Find where the given text appears and provide that cell's center as [x, y] coordinate. 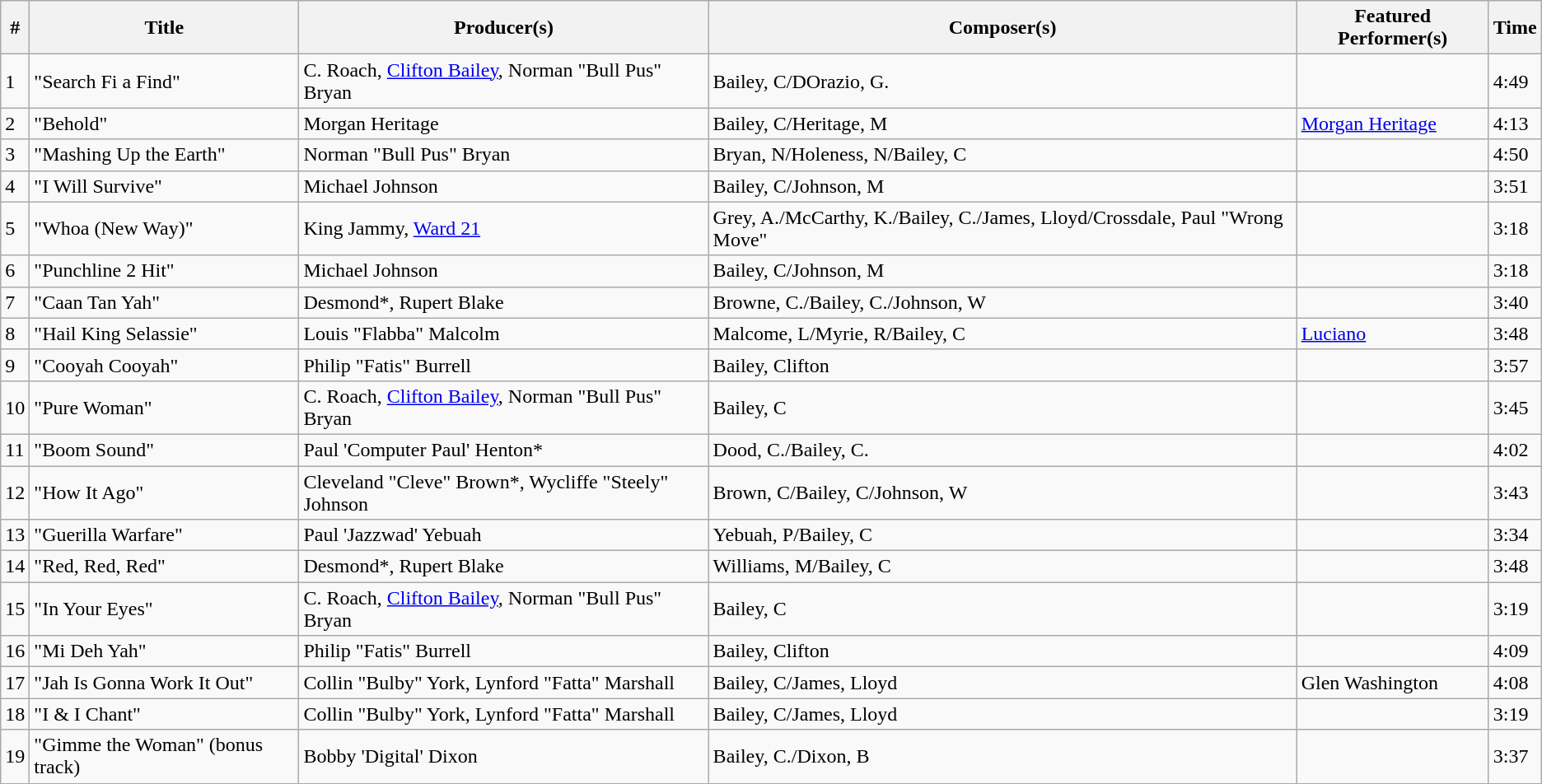
3 [15, 155]
"Behold" [165, 124]
3:34 [1515, 535]
"How It Ago" [165, 492]
"Guerilla Warfare" [165, 535]
"Punchline 2 Hit" [165, 271]
6 [15, 271]
7 [15, 302]
Time [1515, 28]
"Boom Sound" [165, 450]
Browne, C./Bailey, C./Johnson, W [1002, 302]
"Pure Woman" [165, 407]
Cleveland "Cleve" Brown*, Wycliffe "Steely" Johnson [504, 492]
3:45 [1515, 407]
Louis "Flabba" Malcolm [504, 334]
Title [165, 28]
"Gimme the Woman" (bonus track) [165, 756]
Luciano [1392, 334]
4:13 [1515, 124]
Featured Performer(s) [1392, 28]
Bailey, C./Dixon, B [1002, 756]
Malcome, L/Myrie, R/Bailey, C [1002, 334]
"Cooyah Cooyah" [165, 365]
"I Will Survive" [165, 186]
4:50 [1515, 155]
16 [15, 651]
3:57 [1515, 365]
"Jah Is Gonna Work It Out" [165, 683]
3:43 [1515, 492]
Producer(s) [504, 28]
19 [15, 756]
1 [15, 81]
Paul 'Jazzwad' Yebuah [504, 535]
Williams, M/Bailey, C [1002, 567]
14 [15, 567]
4:09 [1515, 651]
"In Your Eyes" [165, 609]
8 [15, 334]
4:02 [1515, 450]
18 [15, 714]
King Jammy, Ward 21 [504, 229]
Bailey, C/Heritage, M [1002, 124]
5 [15, 229]
Paul 'Computer Paul' Henton* [504, 450]
Norman "Bull Pus" Bryan [504, 155]
4 [15, 186]
"Mi Deh Yah" [165, 651]
Glen Washington [1392, 683]
Composer(s) [1002, 28]
17 [15, 683]
"I & I Chant" [165, 714]
10 [15, 407]
"Whoa (New Way)" [165, 229]
Bobby 'Digital' Dixon [504, 756]
"Red, Red, Red" [165, 567]
"Caan Tan Yah" [165, 302]
Brown, C/Bailey, C/Johnson, W [1002, 492]
"Mashing Up the Earth" [165, 155]
4:08 [1515, 683]
11 [15, 450]
3:37 [1515, 756]
3:40 [1515, 302]
Grey, A./McCarthy, K./Bailey, C./James, Lloyd/Crossdale, Paul "Wrong Move" [1002, 229]
2 [15, 124]
15 [15, 609]
Bailey, C/DOrazio, G. [1002, 81]
13 [15, 535]
"Search Fi a Find" [165, 81]
# [15, 28]
"Hail King Selassie" [165, 334]
4:49 [1515, 81]
9 [15, 365]
Bryan, N/Holeness, N/Bailey, C [1002, 155]
3:51 [1515, 186]
Dood, C./Bailey, C. [1002, 450]
12 [15, 492]
Yebuah, P/Bailey, C [1002, 535]
